Detect which cell encompasses the target text, then output its (X, Y) center coordinate. 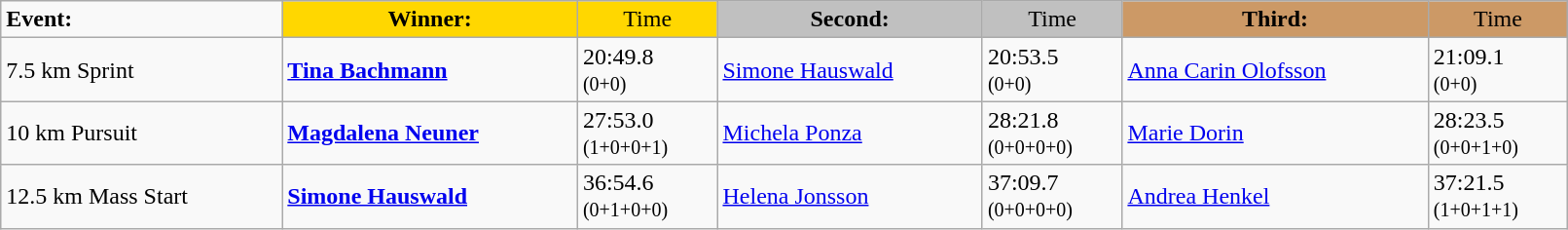
27:53.0 (1+0+0+1) (647, 133)
Andrea Henkel (1275, 197)
Tina Bachmann (430, 70)
21:09.1(0+0) (1498, 70)
37:21.5(1+0+1+1) (1498, 197)
28:21.8(0+0+0+0) (1052, 133)
Second: (850, 19)
20:49.8(0+0) (647, 70)
Winner: (430, 19)
28:23.5(0+0+1+0) (1498, 133)
Michela Ponza (850, 133)
Anna Carin Olofsson (1275, 70)
10 km Pursuit (142, 133)
37:09.7(0+0+0+0) (1052, 197)
12.5 km Mass Start (142, 197)
Magdalena Neuner (430, 133)
7.5 km Sprint (142, 70)
Third: (1275, 19)
Marie Dorin (1275, 133)
Event: (142, 19)
20:53.5 (0+0) (1052, 70)
36:54.6(0+1+0+0) (647, 197)
Helena Jonsson (850, 197)
